Pinpoint the cell where the given text exists, returning its [x, y] midpoint coordinate. 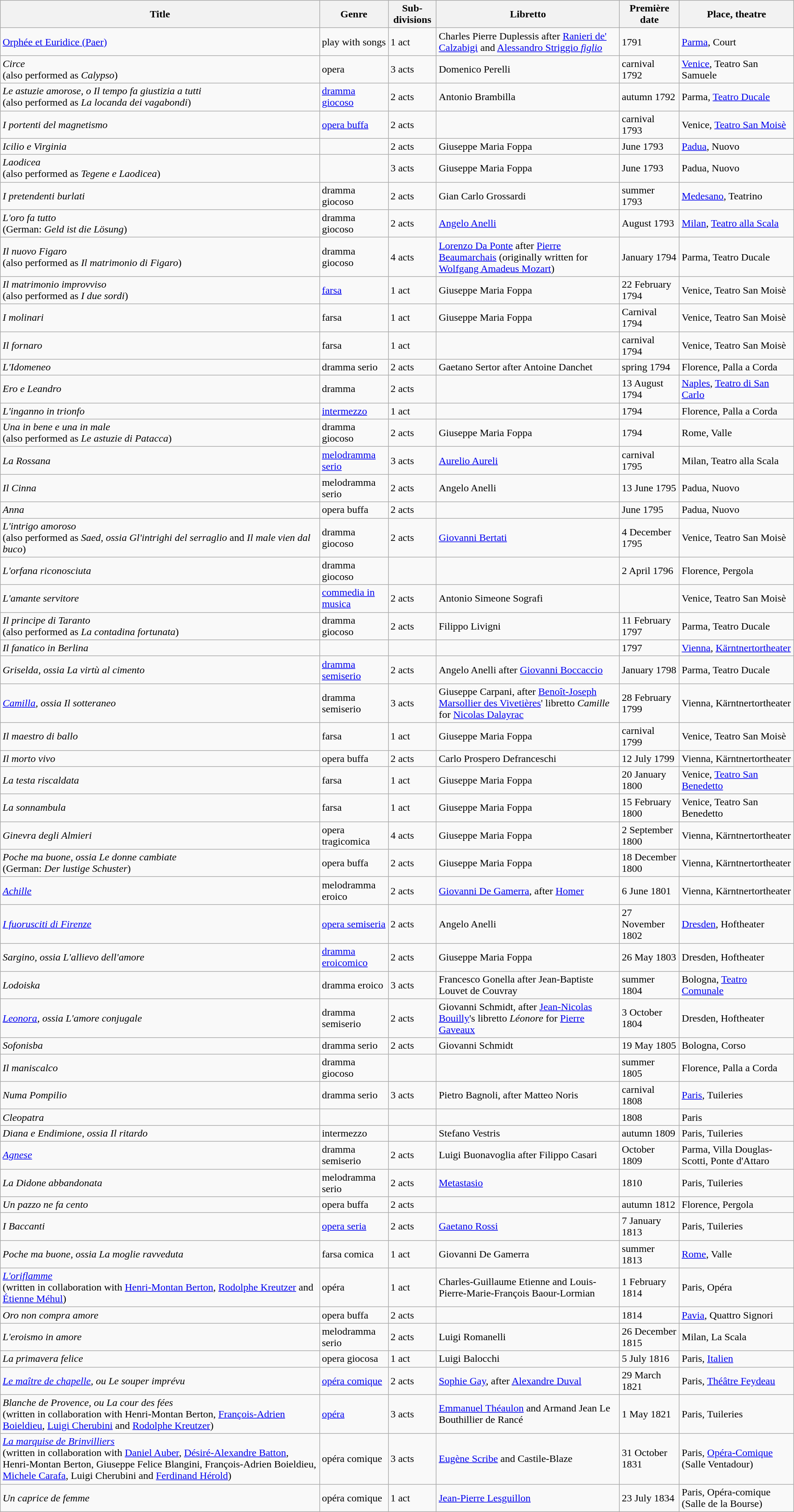
1 May 1821 [649, 1414]
October 1809 [649, 1155]
Venice, Teatro San Samuele [736, 70]
carnival 1792 [649, 70]
farsa comica [354, 1254]
Naples, Teatro di San Carlo [736, 389]
Icilio e Virginia [160, 146]
13 August 1794 [649, 389]
Carnival 1794 [649, 317]
31 October 1831 [649, 1459]
22 February 1794 [649, 290]
Pavia, Quattro Signori [736, 1315]
Lodoiska [160, 985]
Diana e Endimione, ossia Il ritardo [160, 1133]
L'intrigo amoroso(also performed as Saed, ossia Gl'intrighi del serraglio and Il male vien dal buco) [160, 538]
Ginevra degli Almieri [160, 836]
1791 [649, 42]
11 February 1797 [649, 626]
Oro non compra amore [160, 1315]
dramma [354, 389]
7 January 1813 [649, 1227]
Le astuzie amorose, o Il tempo fa giustizia a tutti(also performed as La locanda dei vagabondi) [160, 97]
Place, theatre [736, 14]
L'oro fa tutto(German: Geld ist die Lösung) [160, 223]
Domenico Perelli [528, 70]
Il fornaro [160, 345]
Sofonisba [160, 1046]
Giuseppe Carpani, after Benoît-Joseph Marsollier des Vivetières' libretto Camille for Nicolas Dalayrac [528, 703]
27 November 1802 [649, 924]
June 1795 [649, 510]
I fuorusciti di Firenze [160, 924]
Il nuovo Figaro(also performed as Il matrimonio di Figaro) [160, 257]
Poche ma buone, ossia La moglie ravveduta [160, 1254]
La Didone abbandonata [160, 1183]
play with songs [354, 42]
Medesano, Teatrino [736, 196]
dramma eroicomico [354, 957]
20 January 1800 [649, 781]
carnival 1795 [649, 461]
1808 [649, 1117]
Gaetano Sertor after Antoine Danchet [528, 367]
26 May 1803 [649, 957]
Luigi Romanelli [528, 1337]
15 February 1800 [649, 808]
Paris, Opéra-Comique(Salle Ventadour) [736, 1459]
Bologna, Corso [736, 1046]
Antonio Simeone Sografi [528, 598]
summer 1793 [649, 196]
Pietro Bagnoli, after Matteo Noris [528, 1095]
1814 [649, 1315]
Genre [354, 14]
I Baccanti [160, 1227]
Giovanni De Gamerra, after Homer [528, 891]
L'eroismo in amore [160, 1337]
summer 1813 [649, 1254]
La testa riscaldata [160, 781]
summer 1804 [649, 985]
Sargino, ossia L'allievo dell'amore [160, 957]
Le maître de chapelle, ou Le souper imprévu [160, 1380]
Circe(also performed as Calypso) [160, 70]
Ero e Leandro [160, 389]
opera [354, 70]
I portenti del magnetismo [160, 125]
Achille [160, 891]
spring 1794 [649, 367]
L'inganno in trionfo [160, 411]
dramma eroico [354, 985]
Jean-Pierre Lesguillon [528, 1498]
Milan, La Scala [736, 1337]
Emmanuel Théaulon and Armand Jean Le Bouthillier de Rancé [528, 1414]
Il principe di Taranto(also performed as La contadina fortunata) [160, 626]
Orphée et Euridice (Paer) [160, 42]
Gaetano Rossi [528, 1227]
La sonnambula [160, 808]
1 February 1814 [649, 1288]
La Rossana [160, 461]
Luigi Balocchi [528, 1359]
5 July 1816 [649, 1359]
August 1793 [649, 223]
summer 1805 [649, 1067]
3 October 1804 [649, 1018]
La primavera felice [160, 1359]
Francesco Gonella after Jean-Baptiste Louvet de Couvray [528, 985]
autumn 1812 [649, 1205]
Sub­divisions [412, 14]
Giovanni Schmidt, after Jean-Nicolas Bouilly's libretto Léonore for Pierre Gaveaux [528, 1018]
Angelo Anelli after Giovanni Boccaccio [528, 669]
I molinari [160, 317]
Il fanatico in Berlina [160, 648]
Poche ma buone, ossia Le donne cambiate(German: Der lustige Schuster) [160, 863]
Cleopatra [160, 1117]
Il morto vivo [160, 758]
Carlo Prospero Defranceschi [528, 758]
L'oriflamme(written in collaboration with Henri-Montan Berton, Rodolphe Kreutzer and Étienne Méhul) [160, 1288]
opera giocosa [354, 1359]
Giovanni Bertati [528, 538]
Un caprice de femme [160, 1498]
26 December 1815 [649, 1337]
Giovanni Schmidt [528, 1046]
Charles Pierre Duplessis after Ranieri de' Calzabigi and Alessandro Striggio figlio [528, 42]
Anna [160, 510]
opera semiseria [354, 924]
Paris [736, 1117]
Metastasio [528, 1183]
1797 [649, 648]
Il maniscalco [160, 1067]
Parma, Court [736, 42]
Bologna, Teatro Comunale [736, 985]
Eugène Scribe and Castile-Blaze [528, 1459]
melodramma eroico [354, 891]
4 December 1795 [649, 538]
Il maestro di ballo [160, 736]
Stefano Vestris [528, 1133]
1810 [649, 1183]
Una in bene e una in male(also performed as Le astuzie di Patacca) [160, 433]
Antonio Brambilla [528, 97]
Camilla, ossia Il sotteraneo [160, 703]
Aurelio Aureli [528, 461]
autumn 1809 [649, 1133]
commedia in musica [354, 598]
29 March 1821 [649, 1380]
I pretendenti burlati [160, 196]
Paris, Opéra-comique(Salle de la Bourse) [736, 1498]
Giovanni De Gamerra [528, 1254]
Leonora, ossia L'amore conjugale [160, 1018]
19 May 1805 [649, 1046]
Gian Carlo Grossardi [528, 196]
carnival 1808 [649, 1095]
13 June 1795 [649, 488]
2 April 1796 [649, 571]
January 1798 [649, 669]
Paris, Théâtre Feydeau [736, 1380]
opera seria [354, 1227]
Numa Pompilio [160, 1095]
2 September 1800 [649, 836]
Title [160, 14]
18 December 1800 [649, 863]
6 June 1801 [649, 891]
Libretto [528, 14]
January 1794 [649, 257]
Parma, Villa Douglas-Scotti, Ponte d'Attaro [736, 1155]
Il Cinna [160, 488]
Il matrimonio improvviso(also performed as I due sordi) [160, 290]
Charles-Guillaume Etienne and Louis-Pierre-Marie-François Baour-Lormian [528, 1288]
Agnese [160, 1155]
Lorenzo Da Ponte after Pierre Beaumarchais (originally written for Wolfgang Amadeus Mozart) [528, 257]
carnival 1794 [649, 345]
Laodicea(also performed as Tegene e Laodicea) [160, 168]
28 February 1799 [649, 703]
L'orfana riconosciuta [160, 571]
Paris, Italien [736, 1359]
L'amante servitore [160, 598]
Paris, Opéra [736, 1288]
carnival 1793 [649, 125]
opera tragicomica [354, 836]
Luigi Buonavoglia after Filippo Casari [528, 1155]
Filippo Livigni [528, 626]
carnival 1799 [649, 736]
Sophie Gay, after Alexandre Duval [528, 1380]
23 July 1834 [649, 1498]
autumn 1792 [649, 97]
Un pazzo ne fa cento [160, 1205]
L'Idomeneo [160, 367]
Première date [649, 14]
12 July 1799 [649, 758]
Griselda, ossia La virtù al cimento [160, 669]
